Pinpoint the cell where the given text exists, returning its (x, y) midpoint coordinate. 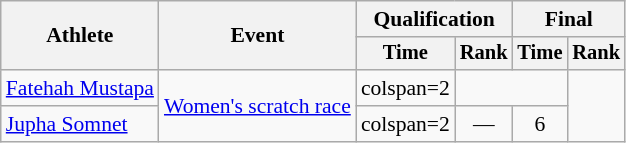
Event (258, 36)
Jupha Somnet (80, 124)
Qualification (434, 19)
Athlete (80, 36)
Fatehah Mustapa (80, 88)
6 (540, 124)
— (484, 124)
Final (568, 19)
Women's scratch race (258, 106)
